Output the (x, y) coordinate of the center of the cell containing the given text.  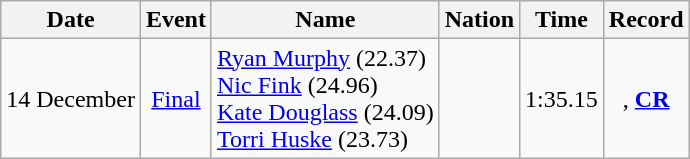
Record (646, 20)
Final (176, 98)
Nation (479, 20)
Date (71, 20)
Name (325, 20)
Event (176, 20)
14 December (71, 98)
Ryan Murphy (22.37)Nic Fink (24.96)Kate Douglass (24.09)Torri Huske (23.73) (325, 98)
Time (562, 20)
1:35.15 (562, 98)
, CR (646, 98)
